Extract the (x, y) coordinate from the center of the cell holding the provided text.  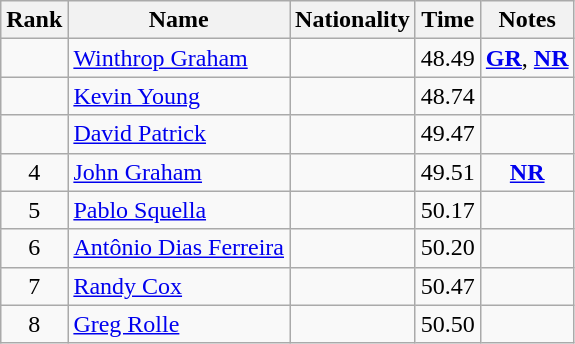
NR (527, 172)
Kevin Young (179, 96)
48.49 (448, 58)
John Graham (179, 172)
GR, NR (527, 58)
50.17 (448, 210)
4 (34, 172)
7 (34, 286)
Antônio Dias Ferreira (179, 248)
50.20 (448, 248)
Name (179, 20)
Greg Rolle (179, 324)
49.51 (448, 172)
Pablo Squella (179, 210)
48.74 (448, 96)
Randy Cox (179, 286)
6 (34, 248)
Winthrop Graham (179, 58)
5 (34, 210)
Notes (527, 20)
49.47 (448, 134)
Nationality (353, 20)
Time (448, 20)
50.50 (448, 324)
50.47 (448, 286)
David Patrick (179, 134)
Rank (34, 20)
8 (34, 324)
